Detect which cell encompasses the target text, then output its (x, y) center coordinate. 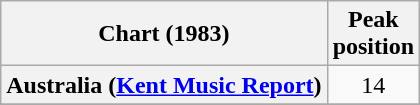
Peakposition (373, 34)
14 (373, 85)
Chart (1983) (164, 34)
Australia (Kent Music Report) (164, 85)
